Find where the given text appears and provide that cell's center as [x, y] coordinate. 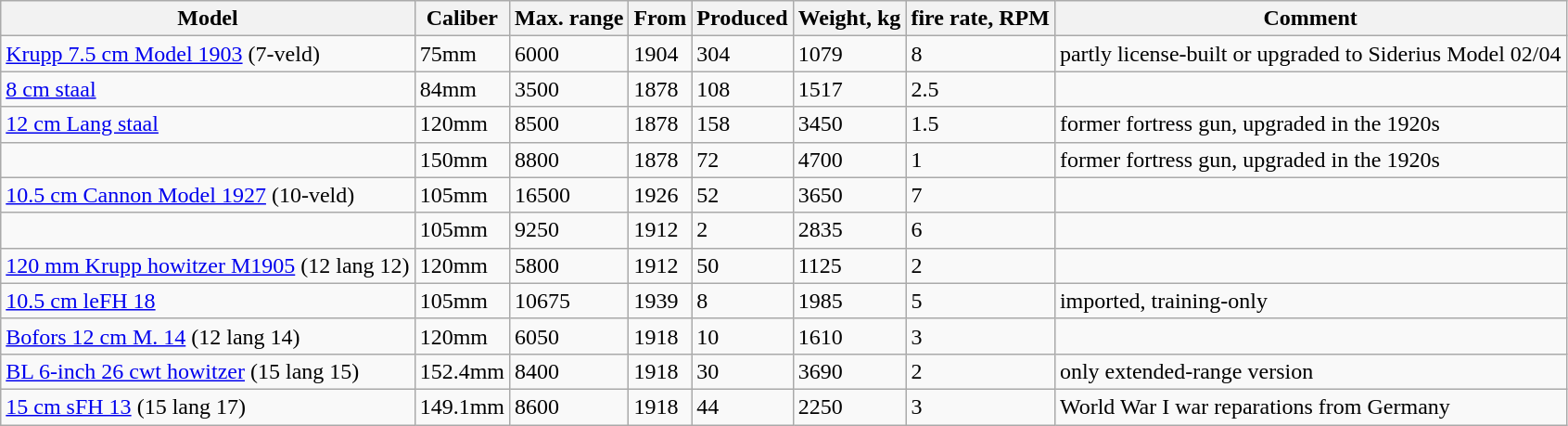
1125 [849, 265]
Caliber [462, 19]
6000 [568, 54]
5800 [568, 265]
52 [742, 195]
1904 [660, 54]
8500 [568, 124]
1985 [849, 301]
10.5 cm leFH 18 [208, 301]
30 [742, 371]
1517 [849, 89]
16500 [568, 195]
BL 6-inch 26 cwt howitzer (15 lang 15) [208, 371]
Model [208, 19]
1610 [849, 336]
75mm [462, 54]
1 [981, 160]
44 [742, 407]
72 [742, 160]
158 [742, 124]
2.5 [981, 89]
120 mm Krupp howitzer M1905 (12 lang 12) [208, 265]
1.5 [981, 124]
World War I war reparations from Germany [1310, 407]
7 [981, 195]
1939 [660, 301]
5 [981, 301]
10.5 cm Cannon Model 1927 (10-veld) [208, 195]
50 [742, 265]
10 [742, 336]
Bofors 12 cm M. 14 (12 lang 14) [208, 336]
2250 [849, 407]
1926 [660, 195]
imported, training-only [1310, 301]
8400 [568, 371]
150mm [462, 160]
108 [742, 89]
8600 [568, 407]
8800 [568, 160]
3450 [849, 124]
Max. range [568, 19]
84mm [462, 89]
Produced [742, 19]
Comment [1310, 19]
3690 [849, 371]
From [660, 19]
2835 [849, 230]
Krupp 7.5 cm Model 1903 (7-veld) [208, 54]
10675 [568, 301]
Weight, kg [849, 19]
9250 [568, 230]
3650 [849, 195]
6 [981, 230]
12 cm Lang staal [208, 124]
only extended-range version [1310, 371]
304 [742, 54]
15 cm sFH 13 (15 lang 17) [208, 407]
3500 [568, 89]
152.4mm [462, 371]
partly license-built or upgraded to Siderius Model 02/04 [1310, 54]
1079 [849, 54]
8 cm staal [208, 89]
4700 [849, 160]
149.1mm [462, 407]
fire rate, RPM [981, 19]
6050 [568, 336]
